Extract the (x, y) coordinate from the center of the cell holding the provided text.  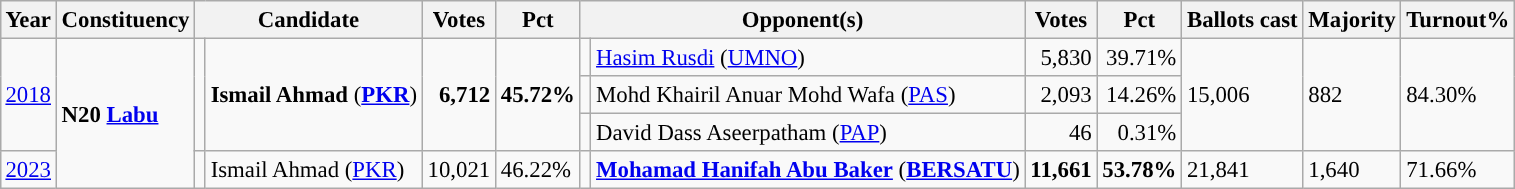
Constituency (125, 20)
5,830 (1061, 57)
0.31% (1140, 133)
21,841 (1242, 170)
David Dass Aseerpatham (PAP) (808, 133)
15,006 (1242, 94)
Mohamad Hanifah Abu Baker (BERSATU) (808, 170)
10,021 (458, 170)
2,093 (1061, 95)
11,661 (1061, 170)
39.71% (1140, 57)
Opponent(s) (802, 20)
46.22% (538, 170)
84.30% (1458, 94)
71.66% (1458, 170)
Hasim Rusdi (UMNO) (808, 57)
2018 (28, 94)
6,712 (458, 94)
1,640 (1352, 170)
2023 (28, 170)
Mohd Khairil Anuar Mohd Wafa (PAS) (808, 95)
N20 Labu (125, 113)
Turnout% (1458, 20)
Ballots cast (1242, 20)
Year (28, 20)
45.72% (538, 94)
882 (1352, 94)
46 (1061, 133)
Majority (1352, 20)
14.26% (1140, 95)
Candidate (309, 20)
53.78% (1140, 170)
